For the text-containing cell, return its midpoint in [x, y] coordinate format. 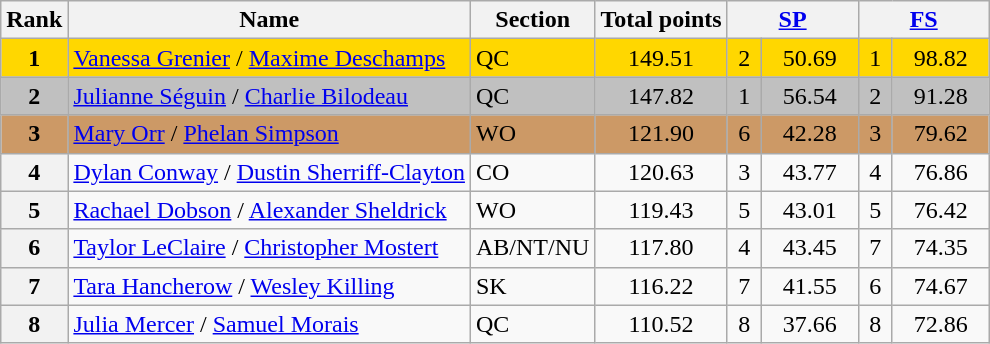
Total points [661, 20]
Rank [34, 20]
AB/NT/NU [532, 248]
91.28 [940, 96]
79.62 [940, 134]
41.55 [810, 286]
SP [792, 20]
43.77 [810, 172]
Julianne Séguin / Charlie Bilodeau [270, 96]
SK [532, 286]
117.80 [661, 248]
Julia Mercer / Samuel Morais [270, 324]
121.90 [661, 134]
76.86 [940, 172]
98.82 [940, 58]
Rachael Dobson / Alexander Sheldrick [270, 210]
74.35 [940, 248]
CO [532, 172]
72.86 [940, 324]
76.42 [940, 210]
Taylor LeClaire / Christopher Mostert [270, 248]
50.69 [810, 58]
FS [924, 20]
43.01 [810, 210]
37.66 [810, 324]
Tara Hancherow / Wesley Killing [270, 286]
Mary Orr / Phelan Simpson [270, 134]
149.51 [661, 58]
42.28 [810, 134]
147.82 [661, 96]
56.54 [810, 96]
Dylan Conway / Dustin Sherriff-Clayton [270, 172]
74.67 [940, 286]
116.22 [661, 286]
43.45 [810, 248]
120.63 [661, 172]
Vanessa Grenier / Maxime Deschamps [270, 58]
Section [532, 20]
119.43 [661, 210]
Name [270, 20]
110.52 [661, 324]
